Return (x, y) of the center of cell containing provided text 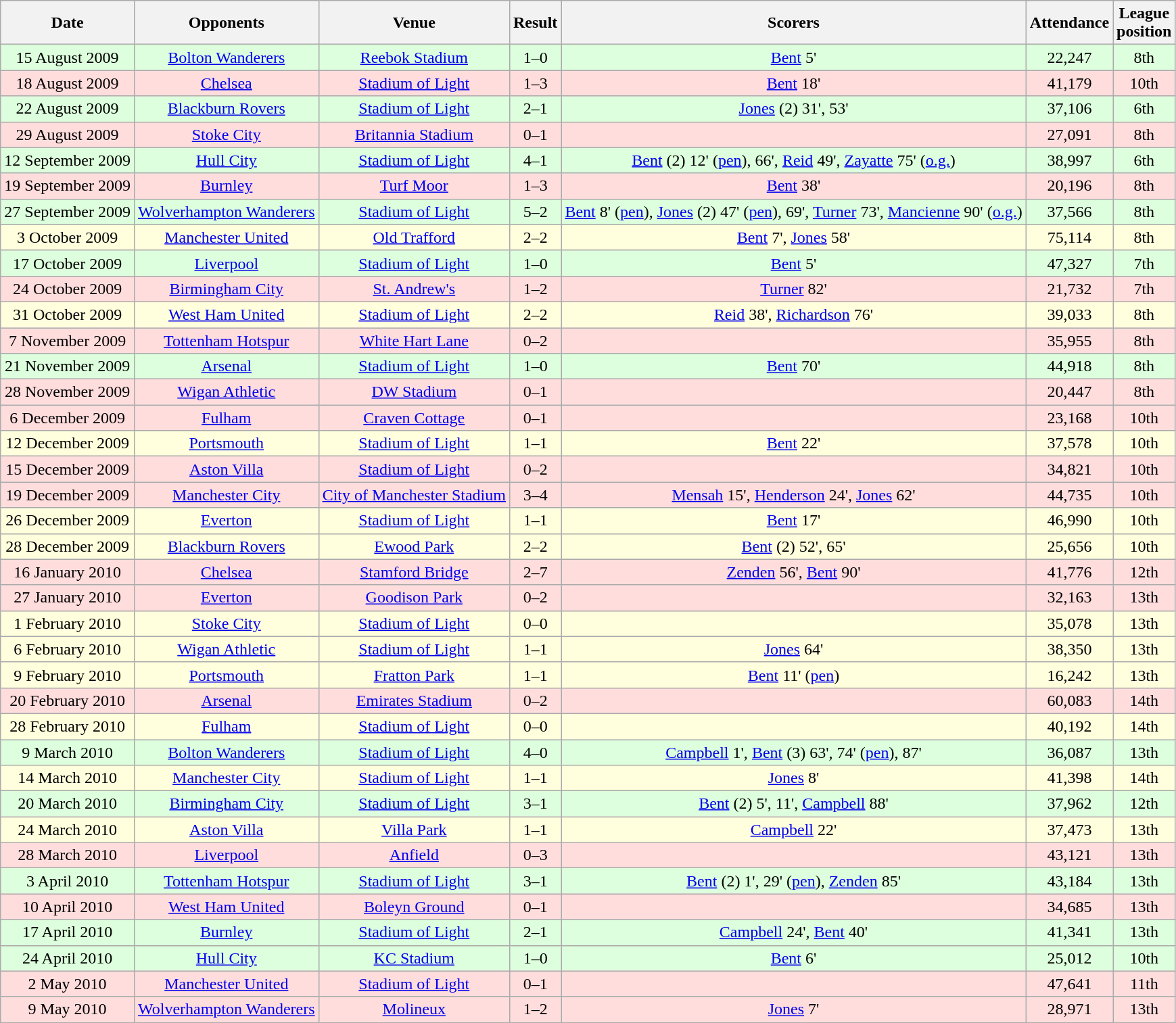
46,990 (1069, 521)
City of Manchester Stadium (414, 495)
Old Trafford (414, 237)
Reid 38', Richardson 76' (794, 314)
38,350 (1069, 649)
12 December 2009 (68, 444)
3 October 2009 (68, 237)
Villa Park (414, 830)
16,242 (1069, 675)
Fratton Park (414, 675)
20 March 2010 (68, 804)
27 January 2010 (68, 598)
41,179 (1069, 83)
20,447 (1069, 392)
36,087 (1069, 753)
11th (1144, 984)
37,962 (1069, 804)
Bent (2) 52', 65' (794, 546)
Bent 7', Jones 58' (794, 237)
Emirates Stadium (414, 700)
35,955 (1069, 340)
31 October 2009 (68, 314)
Molineux (414, 1009)
2–7 (535, 572)
Scorers (794, 23)
Reebok Stadium (414, 57)
3 April 2010 (68, 881)
43,184 (1069, 881)
Ewood Park (414, 546)
60,083 (1069, 700)
7 November 2009 (68, 340)
9 May 2010 (68, 1009)
St. Andrew's (414, 289)
Craven Cottage (414, 418)
White Hart Lane (414, 340)
17 April 2010 (68, 932)
28,971 (1069, 1009)
47,641 (1069, 984)
Jones 64' (794, 649)
5–2 (535, 212)
28 December 2009 (68, 546)
9 February 2010 (68, 675)
Goodison Park (414, 598)
Zenden 56', Bent 90' (794, 572)
28 February 2010 (68, 726)
41,341 (1069, 932)
Anfield (414, 855)
17 October 2009 (68, 263)
21,732 (1069, 289)
25,656 (1069, 546)
Bent 6' (794, 958)
Bent 11' (pen) (794, 675)
24 October 2009 (68, 289)
10 April 2010 (68, 907)
19 December 2009 (68, 495)
Bent 38' (794, 186)
29 August 2009 (68, 135)
Bent 17' (794, 521)
44,918 (1069, 366)
Jones (2) 31', 53' (794, 109)
3–4 (535, 495)
Bent (2) 1', 29' (pen), Zenden 85' (794, 881)
41,398 (1069, 778)
Attendance (1069, 23)
44,735 (1069, 495)
22 August 2009 (68, 109)
20,196 (1069, 186)
24 March 2010 (68, 830)
37,106 (1069, 109)
27,091 (1069, 135)
43,121 (1069, 855)
16 January 2010 (68, 572)
1 February 2010 (68, 623)
14 March 2010 (68, 778)
KC Stadium (414, 958)
0–3 (535, 855)
19 September 2009 (68, 186)
15 August 2009 (68, 57)
Jones 7' (794, 1009)
18 August 2009 (68, 83)
41,776 (1069, 572)
12 September 2009 (68, 160)
9 March 2010 (68, 753)
Bent 8' (pen), Jones (2) 47' (pen), 69', Turner 73', Mancienne 90' (o.g.) (794, 212)
DW Stadium (414, 392)
22,247 (1069, 57)
24 April 2010 (68, 958)
4–1 (535, 160)
Campbell 22' (794, 830)
2 May 2010 (68, 984)
25,012 (1069, 958)
Bent 70' (794, 366)
27 September 2009 (68, 212)
47,327 (1069, 263)
Mensah 15', Henderson 24', Jones 62' (794, 495)
Jones 8' (794, 778)
28 November 2009 (68, 392)
37,566 (1069, 212)
39,033 (1069, 314)
38,997 (1069, 160)
34,685 (1069, 907)
Venue (414, 23)
4–0 (535, 753)
Bent (2) 5', 11', Campbell 88' (794, 804)
Campbell 1', Bent (3) 63', 74' (pen), 87' (794, 753)
34,821 (1069, 469)
37,578 (1069, 444)
75,114 (1069, 237)
Bent 18' (794, 83)
Turner 82' (794, 289)
15 December 2009 (68, 469)
Bent 22' (794, 444)
20 February 2010 (68, 700)
Britannia Stadium (414, 135)
35,078 (1069, 623)
Campbell 24', Bent 40' (794, 932)
23,168 (1069, 418)
Bent (2) 12' (pen), 66', Reid 49', Zayatte 75' (o.g.) (794, 160)
Opponents (226, 23)
Turf Moor (414, 186)
Result (535, 23)
6 February 2010 (68, 649)
Leagueposition (1144, 23)
Boleyn Ground (414, 907)
Date (68, 23)
28 March 2010 (68, 855)
21 November 2009 (68, 366)
26 December 2009 (68, 521)
40,192 (1069, 726)
6 December 2009 (68, 418)
Stamford Bridge (414, 572)
37,473 (1069, 830)
32,163 (1069, 598)
